Identify which cell holds the provided text, then report its (X, Y) central coordinate. 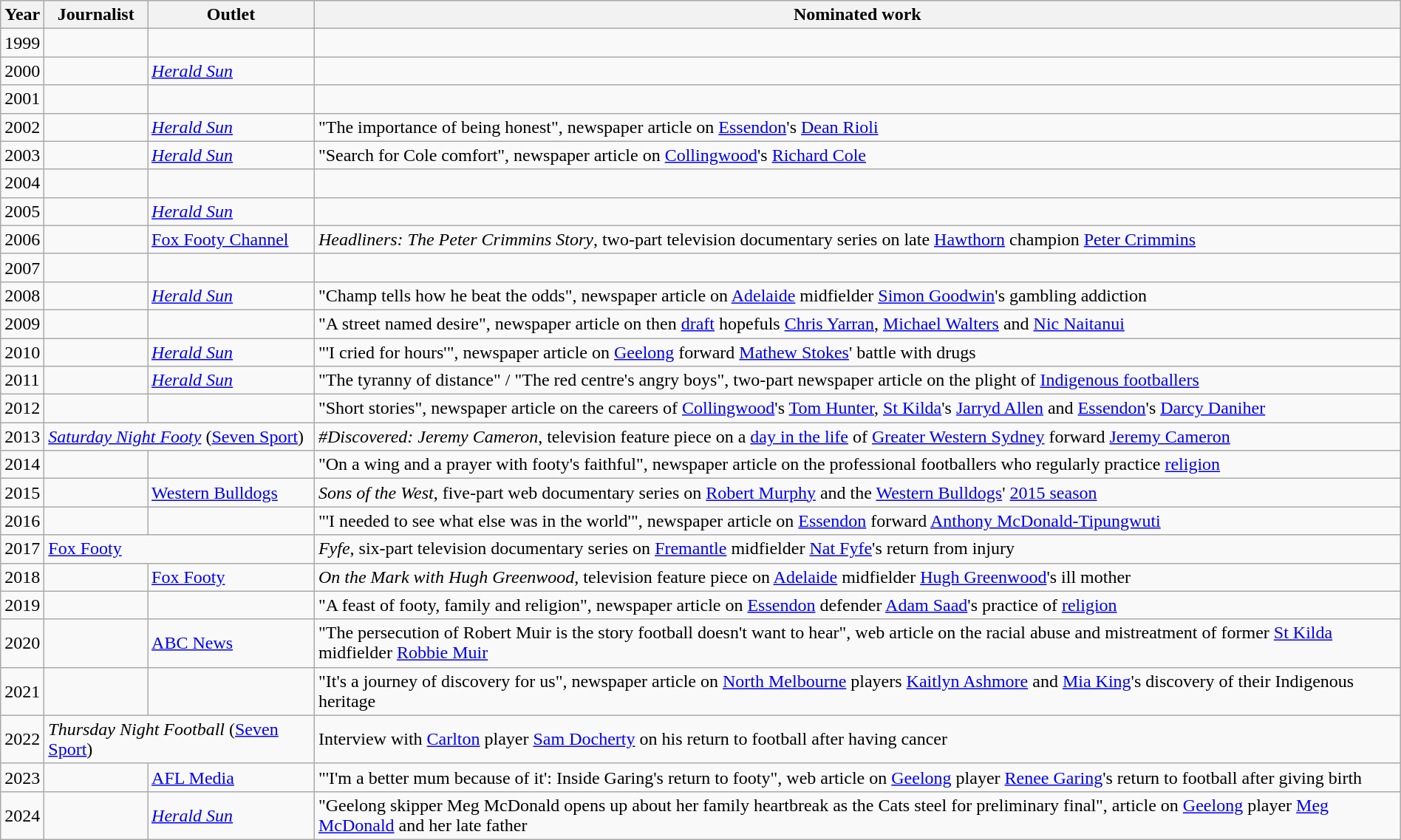
2018 (22, 577)
2023 (22, 777)
2017 (22, 549)
Nominated work (857, 15)
"Short stories", newspaper article on the careers of Collingwood's Tom Hunter, St Kilda's Jarryd Allen and Essendon's Darcy Daniher (857, 409)
Western Bulldogs (231, 493)
2015 (22, 493)
2022 (22, 739)
Interview with Carlton player Sam Docherty on his return to football after having cancer (857, 739)
2004 (22, 183)
Journalist (96, 15)
2000 (22, 71)
AFL Media (231, 777)
2005 (22, 211)
2016 (22, 521)
2024 (22, 816)
"A feast of footy, family and religion", newspaper article on Essendon defender Adam Saad's practice of religion (857, 605)
2019 (22, 605)
#Discovered: Jeremy Cameron, television feature piece on a day in the life of Greater Western Sydney forward Jeremy Cameron (857, 437)
2020 (22, 643)
"The tyranny of distance" / "The red centre's angry boys", two-part newspaper article on the plight of Indigenous footballers (857, 380)
2013 (22, 437)
Fox Footy Channel (231, 239)
"On a wing and a prayer with footy's faithful", newspaper article on the professional footballers who regularly practice religion (857, 465)
"'I cried for hours'", newspaper article on Geelong forward Mathew Stokes' battle with drugs (857, 352)
2011 (22, 380)
2006 (22, 239)
"The importance of being honest", newspaper article on Essendon's Dean Rioli (857, 127)
"'I needed to see what else was in the world'", newspaper article on Essendon forward Anthony McDonald-Tipungwuti (857, 521)
Headliners: The Peter Crimmins Story, two-part television documentary series on late Hawthorn champion Peter Crimmins (857, 239)
Year (22, 15)
2014 (22, 465)
Outlet (231, 15)
1999 (22, 43)
On the Mark with Hugh Greenwood, television feature piece on Adelaide midfielder Hugh Greenwood's ill mother (857, 577)
ABC News (231, 643)
2012 (22, 409)
2008 (22, 296)
"Champ tells how he beat the odds", newspaper article on Adelaide midfielder Simon Goodwin's gambling addiction (857, 296)
2021 (22, 692)
Saturday Night Footy (Seven Sport) (180, 437)
2010 (22, 352)
2003 (22, 155)
2002 (22, 127)
2001 (22, 99)
Fyfe, six-part television documentary series on Fremantle midfielder Nat Fyfe's return from injury (857, 549)
2009 (22, 324)
2007 (22, 267)
"A street named desire", newspaper article on then draft hopefuls Chris Yarran, Michael Walters and Nic Naitanui (857, 324)
Sons of the West, five-part web documentary series on Robert Murphy and the Western Bulldogs' 2015 season (857, 493)
Thursday Night Football (Seven Sport) (180, 739)
"Search for Cole comfort", newspaper article on Collingwood's Richard Cole (857, 155)
